From the cell containing the given text, extract its center point as [x, y] coordinate. 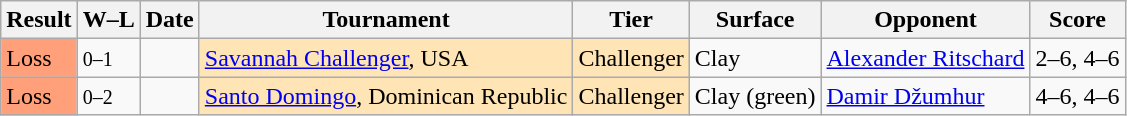
W–L [108, 20]
0–2 [108, 96]
Tournament [386, 20]
Date [170, 20]
Surface [755, 20]
Clay [755, 58]
Clay (green) [755, 96]
Damir Džumhur [926, 96]
2–6, 4–6 [1078, 58]
Opponent [926, 20]
Alexander Ritschard [926, 58]
4–6, 4–6 [1078, 96]
Santo Domingo, Dominican Republic [386, 96]
Tier [631, 20]
Savannah Challenger, USA [386, 58]
Score [1078, 20]
0–1 [108, 58]
Result [39, 20]
